Detect which cell encompasses the target text, then output its (x, y) center coordinate. 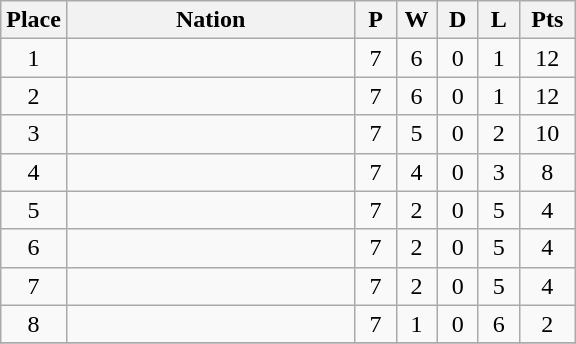
10 (547, 134)
P (376, 20)
Nation (210, 20)
W (416, 20)
D (458, 20)
L (498, 20)
Place (34, 20)
Pts (547, 20)
